Search for the cell housing the specified text and yield its [x, y] center coordinate. 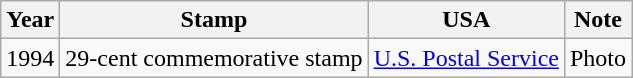
Year [30, 20]
USA [466, 20]
1994 [30, 58]
29-cent commemorative stamp [214, 58]
Photo [598, 58]
Note [598, 20]
Stamp [214, 20]
U.S. Postal Service [466, 58]
